From the cell containing the given text, extract its center point as [x, y] coordinate. 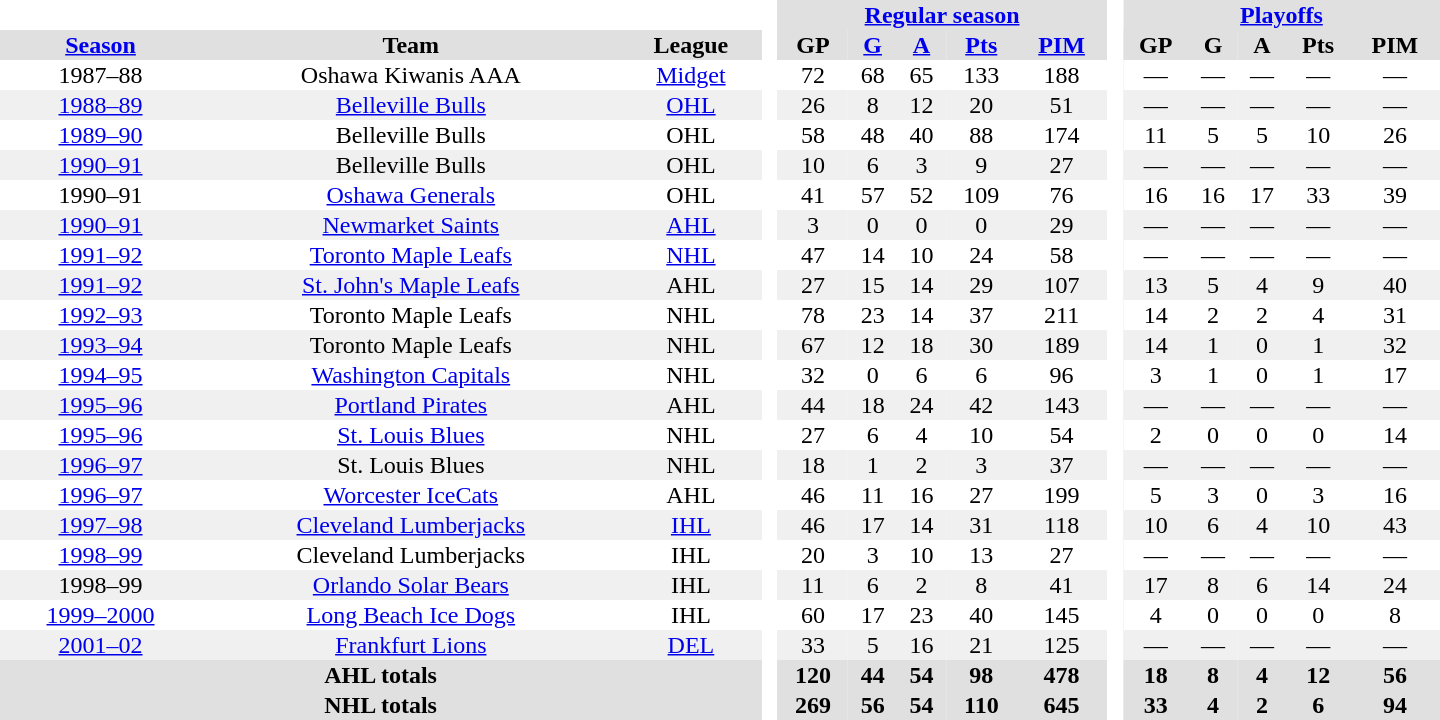
48 [872, 135]
1997–98 [100, 525]
League [692, 45]
2001–02 [100, 645]
60 [814, 615]
Orlando Solar Bears [411, 585]
109 [982, 195]
52 [922, 195]
30 [982, 345]
Washington Capitals [411, 375]
AHL totals [380, 675]
67 [814, 345]
68 [872, 75]
110 [982, 705]
Newmarket Saints [411, 225]
NHL totals [380, 705]
57 [872, 195]
145 [1062, 615]
Team [411, 45]
1992–93 [100, 315]
189 [1062, 345]
39 [1395, 195]
47 [814, 255]
1999–2000 [100, 615]
42 [982, 405]
94 [1395, 705]
Regular season [942, 15]
15 [872, 285]
645 [1062, 705]
76 [1062, 195]
118 [1062, 525]
43 [1395, 525]
199 [1062, 495]
120 [814, 675]
1988–89 [100, 105]
269 [814, 705]
1994–95 [100, 375]
Oshawa Generals [411, 195]
21 [982, 645]
211 [1062, 315]
72 [814, 75]
143 [1062, 405]
Worcester IceCats [411, 495]
Season [100, 45]
478 [1062, 675]
188 [1062, 75]
174 [1062, 135]
Frankfurt Lions [411, 645]
107 [1062, 285]
DEL [692, 645]
Long Beach Ice Dogs [411, 615]
88 [982, 135]
78 [814, 315]
1993–94 [100, 345]
65 [922, 75]
St. John's Maple Leafs [411, 285]
Oshawa Kiwanis AAA [411, 75]
1987–88 [100, 75]
51 [1062, 105]
125 [1062, 645]
Portland Pirates [411, 405]
98 [982, 675]
133 [982, 75]
96 [1062, 375]
Midget [692, 75]
Playoffs [1282, 15]
1989–90 [100, 135]
